Determine the (x, y) coordinate at the center of the cell enclosing the given text.  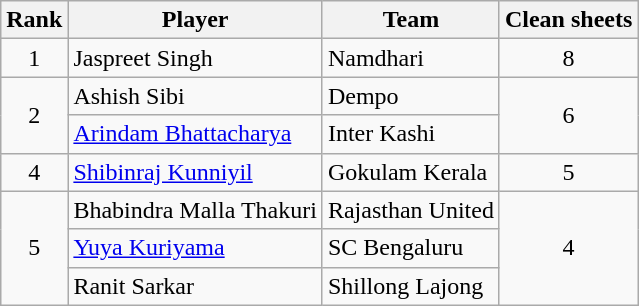
SC Bengaluru (410, 248)
Shibinraj Kunniyil (196, 172)
Yuya Kuriyama (196, 248)
Dempo (410, 96)
Ranit Sarkar (196, 286)
2 (34, 115)
Rank (34, 20)
Bhabindra Malla Thakuri (196, 210)
Player (196, 20)
1 (34, 58)
Rajasthan United (410, 210)
Namdhari (410, 58)
Ashish Sibi (196, 96)
Gokulam Kerala (410, 172)
Inter Kashi (410, 134)
8 (568, 58)
Arindam Bhattacharya (196, 134)
Team (410, 20)
Jaspreet Singh (196, 58)
6 (568, 115)
Clean sheets (568, 20)
Shillong Lajong (410, 286)
